Capture the cell that displays the provided text and extract its (X, Y) central coordinate. 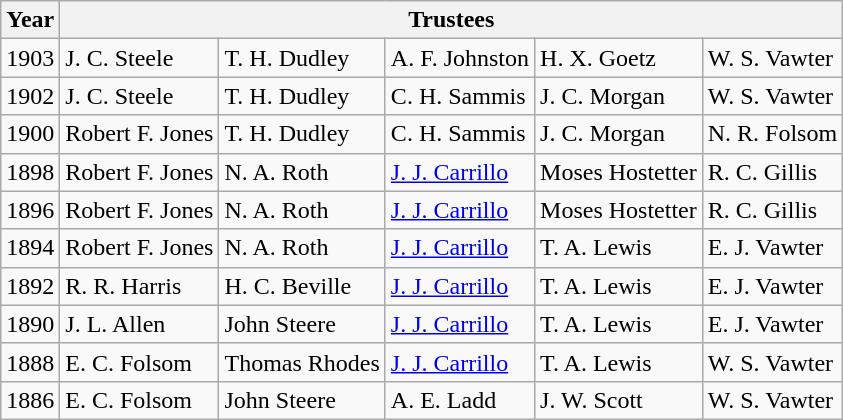
A. F. Johnston (460, 58)
Trustees (452, 20)
1900 (30, 134)
1898 (30, 172)
1890 (30, 324)
1888 (30, 362)
N. R. Folsom (772, 134)
1902 (30, 96)
H. C. Beville (302, 286)
R. R. Harris (140, 286)
1886 (30, 400)
1892 (30, 286)
Thomas Rhodes (302, 362)
J. W. Scott (619, 400)
H. X. Goetz (619, 58)
J. L. Allen (140, 324)
1903 (30, 58)
Year (30, 20)
1896 (30, 210)
A. E. Ladd (460, 400)
1894 (30, 248)
